Provide the [X, Y] coordinate of the cell's center where the given text is located.  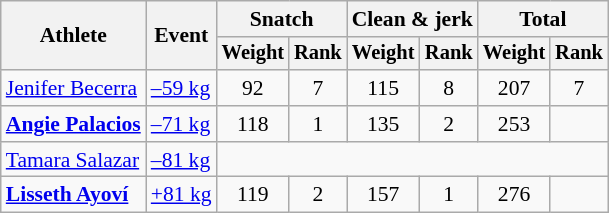
135 [384, 124]
8 [449, 88]
92 [253, 88]
115 [384, 88]
Jenifer Becerra [74, 88]
253 [514, 124]
–81 kg [182, 160]
Angie Palacios [74, 124]
Total [543, 19]
Clean & jerk [412, 19]
Event [182, 36]
–59 kg [182, 88]
Snatch [282, 19]
118 [253, 124]
276 [514, 195]
+81 kg [182, 195]
Athlete [74, 36]
Tamara Salazar [74, 160]
157 [384, 195]
207 [514, 88]
Lisseth Ayoví [74, 195]
–71 kg [182, 124]
119 [253, 195]
